Provide the (X, Y) coordinate of the cell's center where the given text is located.  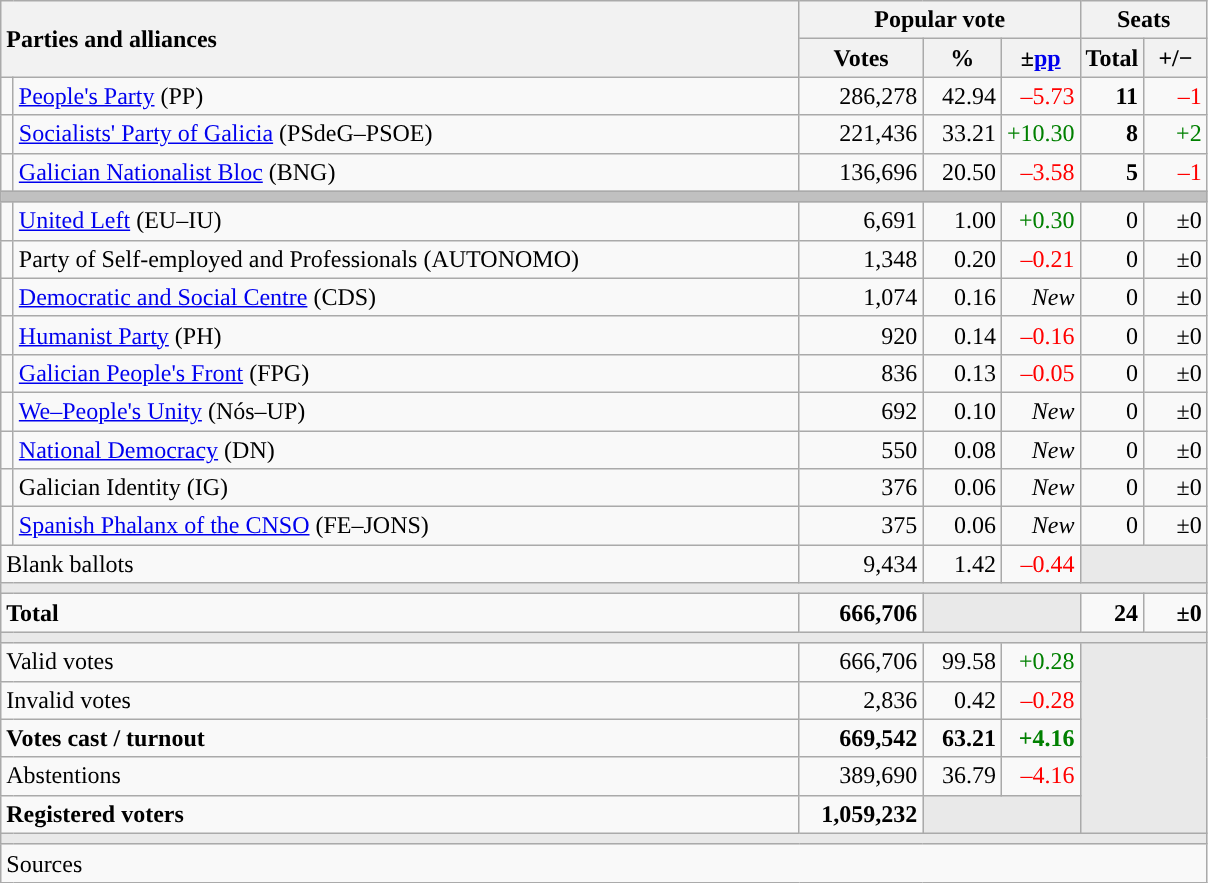
692 (861, 411)
–5.73 (1040, 96)
–0.44 (1040, 564)
36.79 (962, 776)
Seats (1144, 20)
+0.28 (1040, 662)
±pp (1040, 58)
1.42 (962, 564)
0.42 (962, 700)
United Left (EU–IU) (406, 221)
Valid votes (400, 662)
375 (861, 526)
42.94 (962, 96)
–4.16 (1040, 776)
Blank ballots (400, 564)
6,691 (861, 221)
Galician Nationalist Bloc (BNG) (406, 172)
920 (861, 335)
% (962, 58)
–0.21 (1040, 259)
9,434 (861, 564)
2,836 (861, 700)
Galician People's Front (FPG) (406, 373)
Party of Self-employed and Professionals (AUTONOMO) (406, 259)
24 (1112, 613)
+2 (1176, 134)
0.13 (962, 373)
8 (1112, 134)
389,690 (861, 776)
836 (861, 373)
1,059,232 (861, 814)
5 (1112, 172)
+/− (1176, 58)
33.21 (962, 134)
+0.30 (1040, 221)
286,278 (861, 96)
1,348 (861, 259)
Spanish Phalanx of the CNSO (FE–JONS) (406, 526)
0.14 (962, 335)
People's Party (PP) (406, 96)
Socialists' Party of Galicia (PSdeG–PSOE) (406, 134)
–0.16 (1040, 335)
We–People's Unity (Nós–UP) (406, 411)
63.21 (962, 738)
136,696 (861, 172)
Invalid votes (400, 700)
1,074 (861, 297)
221,436 (861, 134)
–0.28 (1040, 700)
Votes cast / turnout (400, 738)
Popular vote (940, 20)
+10.30 (1040, 134)
National Democracy (DN) (406, 449)
0.08 (962, 449)
376 (861, 488)
669,542 (861, 738)
–0.05 (1040, 373)
–3.58 (1040, 172)
0.20 (962, 259)
20.50 (962, 172)
Democratic and Social Centre (CDS) (406, 297)
11 (1112, 96)
99.58 (962, 662)
Sources (604, 863)
0.10 (962, 411)
Parties and alliances (400, 39)
Humanist Party (PH) (406, 335)
+4.16 (1040, 738)
Votes (861, 58)
Registered voters (400, 814)
1.00 (962, 221)
Abstentions (400, 776)
550 (861, 449)
Galician Identity (IG) (406, 488)
0.16 (962, 297)
